Locate the cell with the specified text and output its (x, y) center coordinate. 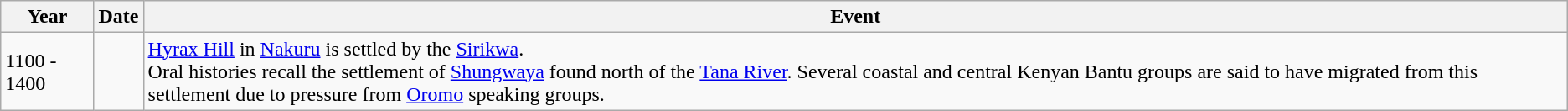
Event (855, 17)
Year (47, 17)
Date (119, 17)
1100 - 1400 (47, 71)
